Return the [X, Y] coordinate for the center point of the cell that contains the specified text.  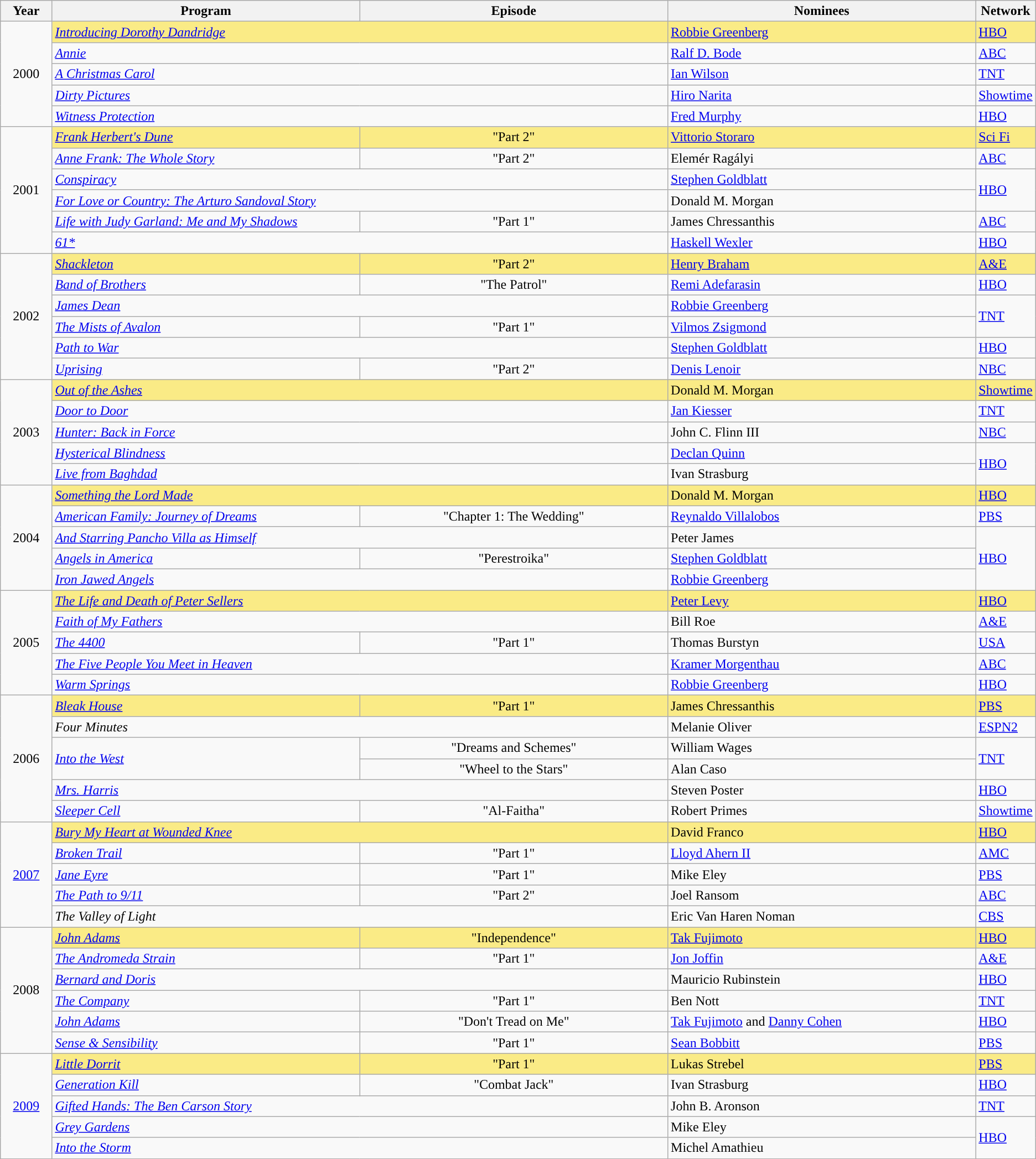
Peter James [822, 537]
Kramer Morgenthau [822, 664]
Hiro Narita [822, 95]
Jane Eyre [206, 874]
Bernard and Doris [360, 980]
2008 [27, 990]
Episode [514, 11]
2009 [27, 1106]
Dirty Pictures [360, 95]
Life with Judy Garland: Me and My Shadows [206, 221]
2005 [27, 642]
Haskell Wexler [822, 242]
"Independence" [514, 938]
61* [360, 242]
Faith of My Fathers [360, 622]
Sense & Sensibility [206, 1043]
2002 [27, 316]
"Chapter 1: The Wedding" [514, 516]
USA [1006, 643]
For Love or Country: The Arturo Sandoval Story [360, 200]
Bill Roe [822, 622]
Conspiracy [360, 179]
The Life and Death of Peter Sellers [360, 600]
Steven Poster [822, 790]
William Wages [822, 748]
ESPN2 [1006, 727]
"Al-Faitha" [514, 811]
2006 [27, 758]
Iron Jawed Angels [360, 579]
And Starring Pancho Villa as Himself [360, 537]
The 4400 [206, 643]
Bleak House [206, 706]
Thomas Burstyn [822, 643]
Peter Levy [822, 600]
Nominees [822, 11]
Grey Gardens [360, 1127]
Warm Springs [360, 685]
Sci Fi [1006, 137]
Band of Brothers [206, 285]
Fred Murphy [822, 116]
"The Patrol" [514, 285]
CBS [1006, 916]
David Franco [822, 832]
Alan Caso [822, 769]
Path to War [360, 348]
Elemér Ragályi [822, 158]
Robert Primes [822, 811]
Jan Kiesser [822, 411]
Anne Frank: The Whole Story [206, 158]
Door to Door [360, 411]
John B. Aronson [822, 1106]
Annie [360, 53]
Ben Nott [822, 1001]
Denis Lenoir [822, 369]
The Mists of Avalon [206, 327]
The Path to 9/11 [206, 895]
John C. Flinn III [822, 432]
"Combat Jack" [514, 1085]
American Family: Journey of Dreams [206, 516]
Frank Herbert's Dune [206, 137]
Bury My Heart at Wounded Knee [360, 832]
Broken Trail [206, 853]
Reynaldo Villalobos [822, 516]
Introducing Dorothy Dandridge [360, 32]
Uprising [206, 369]
Lukas Strebel [822, 1064]
Shackleton [206, 264]
Lloyd Ahern II [822, 853]
"Perestroika" [514, 558]
Program [206, 11]
Into the West [206, 758]
Little Dorrit [206, 1064]
Ian Wilson [822, 74]
Into the Storm [360, 1148]
2003 [27, 432]
Vittorio Storaro [822, 137]
Eric Van Haren Noman [822, 916]
Hysterical Blindness [360, 453]
The Company [206, 1001]
A Christmas Carol [360, 74]
Something the Lord Made [360, 495]
Four Minutes [360, 727]
The Five People You Meet in Heaven [360, 664]
2004 [27, 537]
Jon Joffin [822, 959]
Generation Kill [206, 1085]
Tak Fujimoto [822, 938]
Remi Adefarasin [822, 285]
Live from Baghdad [360, 474]
The Valley of Light [360, 916]
Melanie Oliver [822, 727]
"Dreams and Schemes" [514, 748]
Michel Amathieu [822, 1148]
Tak Fujimoto and Danny Cohen [822, 1022]
Network [1006, 11]
Hunter: Back in Force [360, 432]
"Don't Tread on Me" [514, 1022]
Ralf D. Bode [822, 53]
Mrs. Harris [360, 790]
James Dean [360, 306]
Angels in America [206, 558]
2007 [27, 874]
Henry Braham [822, 264]
2001 [27, 190]
The Andromeda Strain [206, 959]
AMC [1006, 853]
"Wheel to the Stars" [514, 769]
Year [27, 11]
Joel Ransom [822, 895]
Sleeper Cell [206, 811]
Gifted Hands: The Ben Carson Story [360, 1106]
Vilmos Zsigmond [822, 327]
Witness Protection [360, 116]
Out of the Ashes [360, 390]
Sean Bobbitt [822, 1043]
2000 [27, 74]
Mauricio Rubinstein [822, 980]
Declan Quinn [822, 453]
